Scan for the cell matching the given text and deliver its (X, Y) coordinate at center. 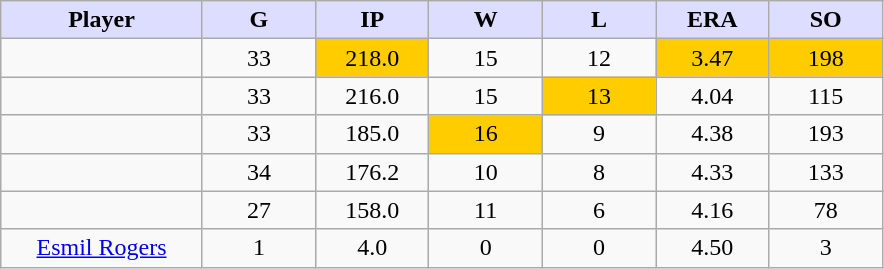
4.16 (712, 210)
193 (826, 134)
SO (826, 20)
12 (598, 58)
78 (826, 210)
4.0 (372, 248)
4.50 (712, 248)
218.0 (372, 58)
34 (258, 172)
185.0 (372, 134)
W (486, 20)
115 (826, 96)
3 (826, 248)
ERA (712, 20)
4.38 (712, 134)
27 (258, 210)
133 (826, 172)
176.2 (372, 172)
4.04 (712, 96)
1 (258, 248)
3.47 (712, 58)
Player (102, 20)
6 (598, 210)
L (598, 20)
4.33 (712, 172)
Esmil Rogers (102, 248)
13 (598, 96)
IP (372, 20)
198 (826, 58)
8 (598, 172)
11 (486, 210)
10 (486, 172)
16 (486, 134)
9 (598, 134)
158.0 (372, 210)
216.0 (372, 96)
G (258, 20)
